Extract the [x, y] coordinate from the center of the cell holding the provided text.  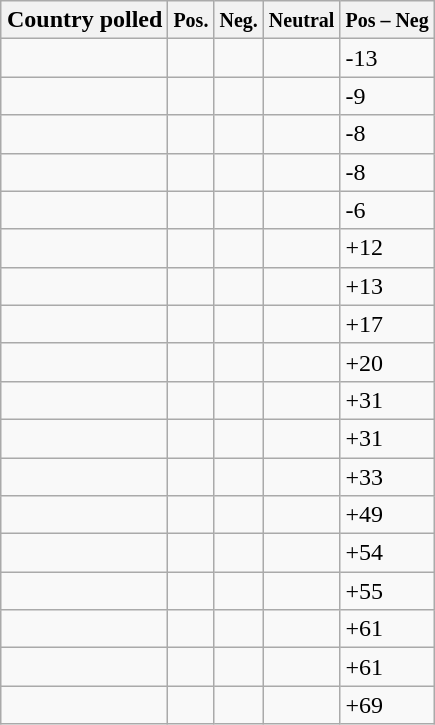
+17 [387, 324]
-9 [387, 96]
-13 [387, 58]
+12 [387, 248]
-6 [387, 210]
Neg. [238, 20]
+55 [387, 591]
+13 [387, 286]
Neutral [302, 20]
+20 [387, 362]
+69 [387, 705]
Pos. [191, 20]
Country polled [84, 20]
+49 [387, 515]
+33 [387, 477]
Pos – Neg [387, 20]
+54 [387, 553]
